Locate the cell with the specified text and output its [X, Y] center coordinate. 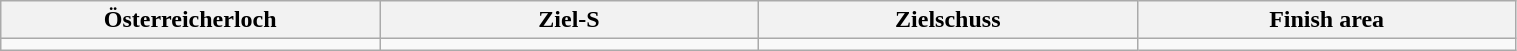
Österreicherloch [190, 20]
Finish area [1326, 20]
Zielschuss [948, 20]
Ziel-S [570, 20]
